Detect which cell encompasses the target text, then output its (X, Y) center coordinate. 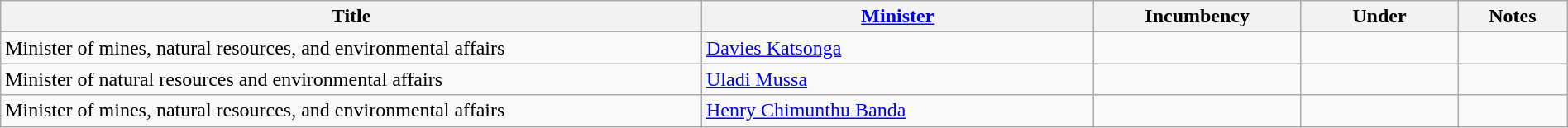
Minister of natural resources and environmental affairs (351, 79)
Incumbency (1198, 17)
Henry Chimunthu Banda (898, 111)
Notes (1513, 17)
Title (351, 17)
Uladi Mussa (898, 79)
Davies Katsonga (898, 48)
Under (1379, 17)
Minister (898, 17)
